Determine the [x, y] coordinate at the center of the cell enclosing the given text.  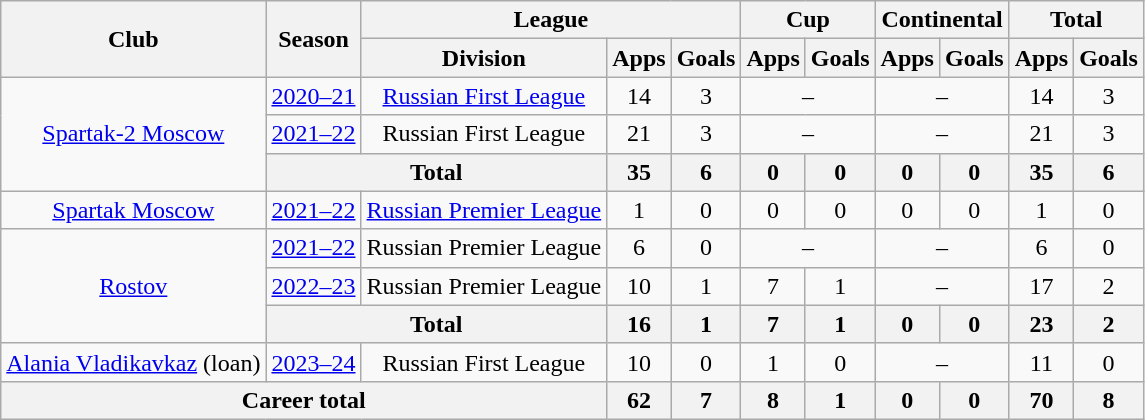
23 [1041, 324]
Continental [942, 20]
16 [639, 324]
2022–23 [314, 286]
Season [314, 39]
Division [484, 58]
70 [1041, 400]
Career total [304, 400]
2020–21 [314, 96]
Spartak Moscow [134, 210]
17 [1041, 286]
Rostov [134, 286]
Alania Vladikavkaz (loan) [134, 362]
Spartak-2 Moscow [134, 134]
League [551, 20]
Cup [808, 20]
Club [134, 39]
11 [1041, 362]
2023–24 [314, 362]
62 [639, 400]
